Extract the (x, y) coordinate from the center of the cell holding the provided text.  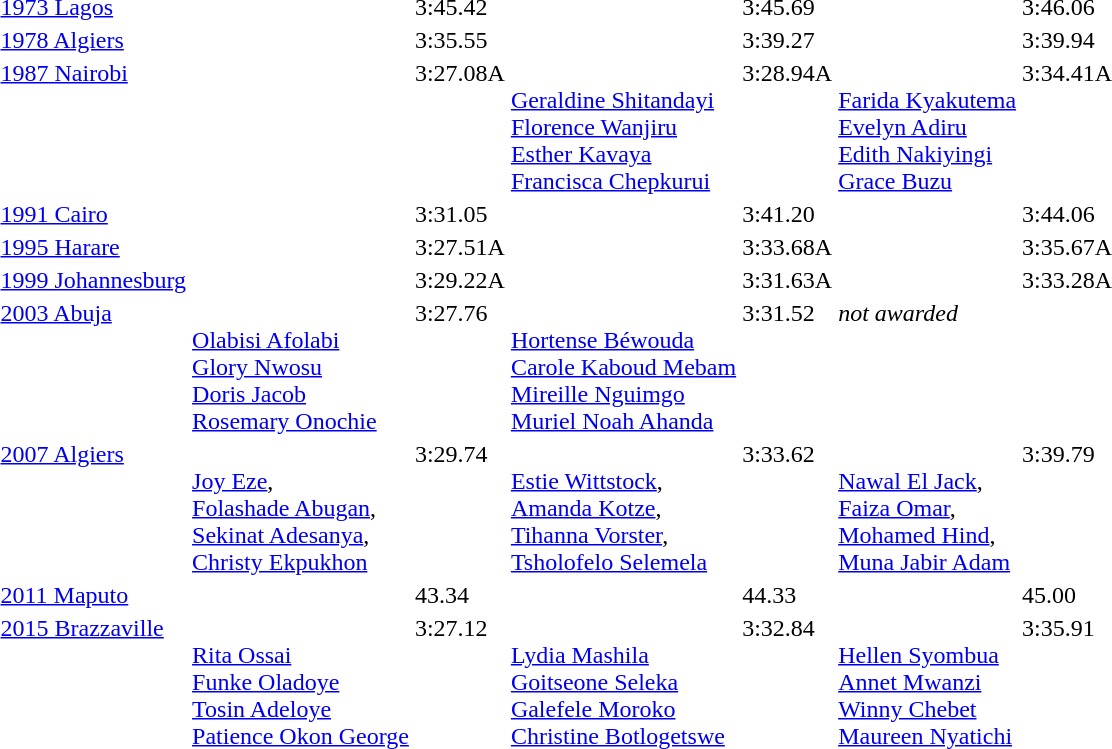
3:33.62 (788, 508)
3:33.68A (788, 247)
Joy Eze,Folashade Abugan,Sekinat Adesanya,Christy Ekpukhon (301, 508)
3:29.74 (460, 508)
Estie Wittstock,Amanda Kotze,Tihanna Vorster,Tsholofelo Selemela (623, 508)
3:27.08A (460, 127)
3:35.55 (460, 40)
44.33 (788, 595)
3:41.20 (788, 214)
Geraldine ShitandayiFlorence WanjiruEsther KavayaFrancisca Chepkurui (623, 127)
3:28.94A (788, 127)
3:39.27 (788, 40)
3:31.52 (788, 367)
43.34 (460, 595)
Nawal El Jack,Faiza Omar,Mohamed Hind,Muna Jabir Adam (928, 508)
Farida KyakutemaEvelyn AdiruEdith NakiyingiGrace Buzu (928, 127)
3:31.63A (788, 280)
3:27.76 (460, 367)
Hortense BéwoudaCarole Kaboud MebamMireille NguimgoMuriel Noah Ahanda (623, 367)
Olabisi AfolabiGlory NwosuDoris JacobRosemary Onochie (301, 367)
3:29.22A (460, 280)
3:27.51A (460, 247)
3:31.05 (460, 214)
